Locate the cell with the specified text and output its [X, Y] center coordinate. 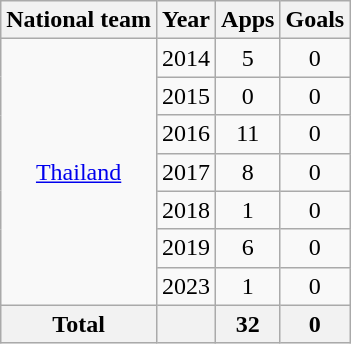
2014 [186, 58]
6 [248, 248]
Year [186, 20]
2023 [186, 286]
2018 [186, 210]
Thailand [79, 172]
2019 [186, 248]
8 [248, 172]
Apps [248, 20]
5 [248, 58]
National team [79, 20]
Goals [315, 20]
32 [248, 324]
2017 [186, 172]
2015 [186, 96]
2016 [186, 134]
Total [79, 324]
11 [248, 134]
